Return the (x, y) coordinate for the center point of the cell that contains the specified text.  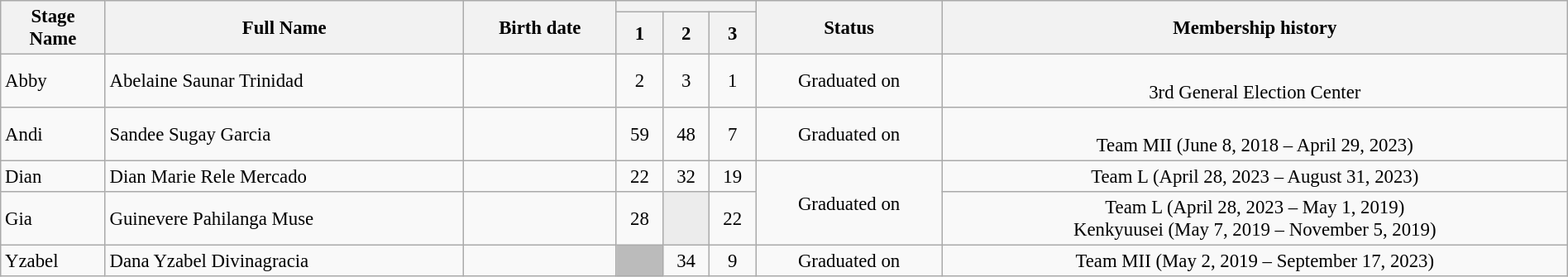
Membership history (1255, 28)
Team L (April 28, 2023 – May 1, 2019)Kenkyuusei (May 7, 2019 – November 5, 2019) (1255, 218)
Abelaine Saunar Trinidad (284, 81)
StageName (53, 28)
Dian Marie Rele Mercado (284, 177)
Andi (53, 134)
Guinevere Pahilanga Muse (284, 218)
48 (686, 134)
28 (639, 218)
34 (686, 261)
19 (733, 177)
9 (733, 261)
Team L (April 28, 2023 – August 31, 2023) (1255, 177)
Team MII (May 2, 2019 – September 17, 2023) (1255, 261)
Yzabel (53, 261)
3rd General Election Center (1255, 81)
32 (686, 177)
Team MII (June 8, 2018 – April 29, 2023) (1255, 134)
Dian (53, 177)
59 (639, 134)
Abby (53, 81)
Status (849, 28)
Dana Yzabel Divinagracia (284, 261)
Gia (53, 218)
7 (733, 134)
Sandee Sugay Garcia (284, 134)
Full Name (284, 28)
Birth date (539, 28)
